Capture the cell that displays the provided text and extract its [X, Y] central coordinate. 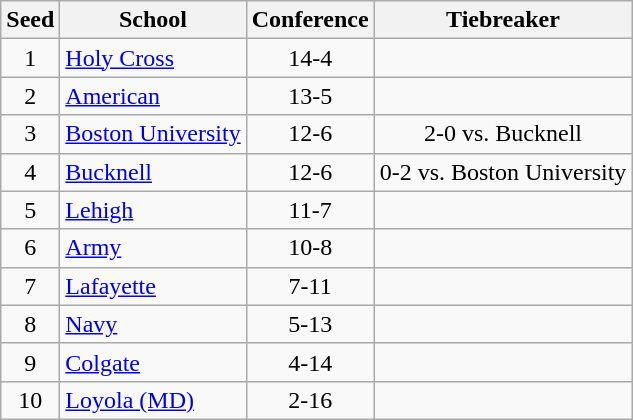
Bucknell [153, 172]
6 [30, 248]
Lafayette [153, 286]
2 [30, 96]
Army [153, 248]
10 [30, 400]
9 [30, 362]
7-11 [310, 286]
4 [30, 172]
Colgate [153, 362]
5 [30, 210]
10-8 [310, 248]
3 [30, 134]
2-0 vs. Bucknell [503, 134]
Seed [30, 20]
Navy [153, 324]
Tiebreaker [503, 20]
Holy Cross [153, 58]
American [153, 96]
Lehigh [153, 210]
5-13 [310, 324]
0-2 vs. Boston University [503, 172]
7 [30, 286]
Loyola (MD) [153, 400]
Boston University [153, 134]
4-14 [310, 362]
Conference [310, 20]
14-4 [310, 58]
11-7 [310, 210]
2-16 [310, 400]
School [153, 20]
13-5 [310, 96]
1 [30, 58]
8 [30, 324]
